Locate the cell with the specified text and output its [X, Y] center coordinate. 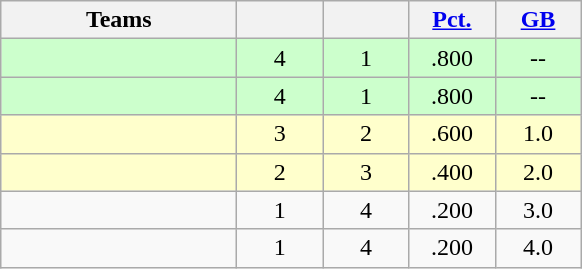
1.0 [538, 134]
.600 [452, 134]
Pct. [452, 20]
4.0 [538, 248]
.400 [452, 172]
3.0 [538, 210]
GB [538, 20]
Teams [119, 20]
2.0 [538, 172]
